Pinpoint the cell where the given text exists, returning its (X, Y) midpoint coordinate. 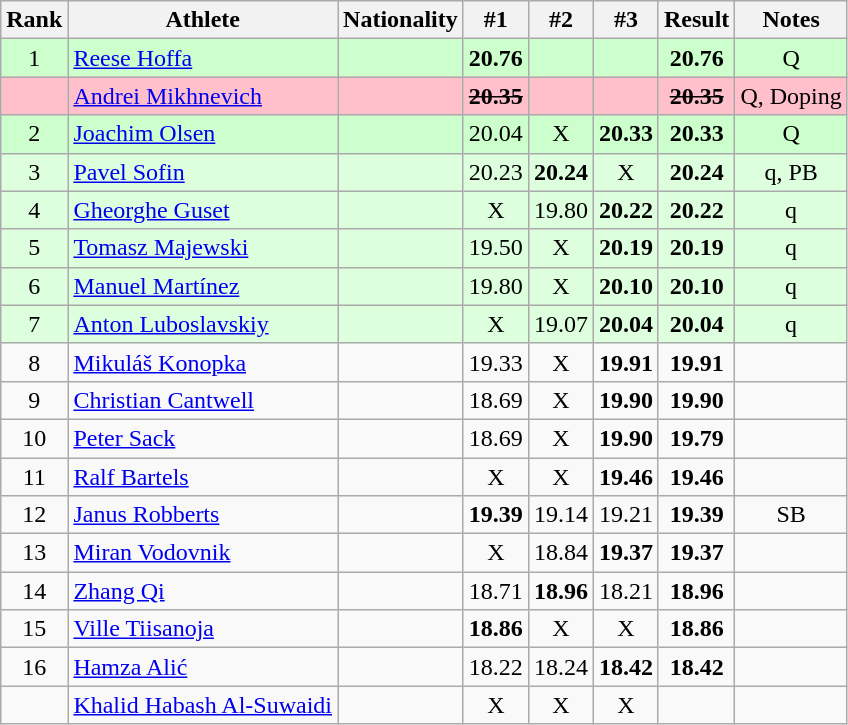
Ralf Bartels (203, 477)
#2 (560, 20)
Joachim Olsen (203, 134)
7 (34, 324)
Reese Hoffa (203, 58)
12 (34, 515)
Mikuláš Konopka (203, 362)
Peter Sack (203, 438)
19.21 (626, 515)
#3 (626, 20)
18.22 (496, 667)
3 (34, 172)
Notes (791, 20)
Zhang Qi (203, 591)
20.23 (496, 172)
19.33 (496, 362)
Rank (34, 20)
18.84 (560, 553)
18.21 (626, 591)
Q, Doping (791, 96)
Christian Cantwell (203, 400)
Tomasz Majewski (203, 248)
16 (34, 667)
Janus Robberts (203, 515)
19.07 (560, 324)
5 (34, 248)
Miran Vodovnik (203, 553)
Manuel Martínez (203, 286)
Andrei Mikhnevich (203, 96)
2 (34, 134)
Result (696, 20)
18.24 (560, 667)
19.14 (560, 515)
Pavel Sofin (203, 172)
Khalid Habash Al-Suwaidi (203, 705)
q, PB (791, 172)
Nationality (401, 20)
Anton Luboslavskiy (203, 324)
19.79 (696, 438)
6 (34, 286)
18.71 (496, 591)
Athlete (203, 20)
14 (34, 591)
Gheorghe Guset (203, 210)
#1 (496, 20)
8 (34, 362)
Hamza Alić (203, 667)
10 (34, 438)
Ville Tiisanoja (203, 629)
9 (34, 400)
13 (34, 553)
19.50 (496, 248)
1 (34, 58)
SB (791, 515)
15 (34, 629)
11 (34, 477)
4 (34, 210)
